Determine the [x, y] coordinate at the center of the cell enclosing the given text.  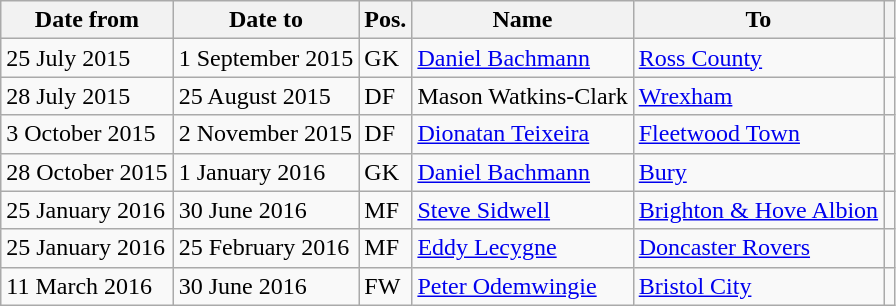
1 September 2015 [266, 58]
Brighton & Hove Albion [758, 210]
3 October 2015 [87, 134]
25 August 2015 [266, 96]
Pos. [386, 20]
Bury [758, 172]
FW [386, 286]
25 July 2015 [87, 58]
Wrexham [758, 96]
28 October 2015 [87, 172]
1 January 2016 [266, 172]
Date from [87, 20]
11 March 2016 [87, 286]
28 July 2015 [87, 96]
Fleetwood Town [758, 134]
Peter Odemwingie [522, 286]
Mason Watkins-Clark [522, 96]
Eddy Lecygne [522, 248]
25 February 2016 [266, 248]
Doncaster Rovers [758, 248]
Ross County [758, 58]
Dionatan Teixeira [522, 134]
Name [522, 20]
2 November 2015 [266, 134]
To [758, 20]
Bristol City [758, 286]
Steve Sidwell [522, 210]
Date to [266, 20]
